Scan for the cell matching the given text and deliver its [X, Y] coordinate at center. 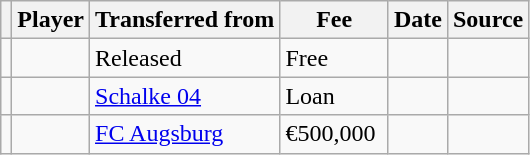
Released [185, 58]
Date [418, 20]
Player [51, 20]
FC Augsburg [185, 134]
Transferred from [185, 20]
Source [488, 20]
€500,000 [334, 134]
Loan [334, 96]
Free [334, 58]
Fee [334, 20]
Schalke 04 [185, 96]
